Scan for the cell matching the given text and deliver its [X, Y] coordinate at center. 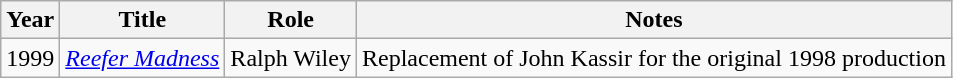
Year [30, 20]
Reefer Madness [142, 58]
Notes [654, 20]
Ralph Wiley [291, 58]
Replacement of John Kassir for the original 1998 production [654, 58]
1999 [30, 58]
Role [291, 20]
Title [142, 20]
